Output the [x, y] coordinate of the center of the cell containing the given text.  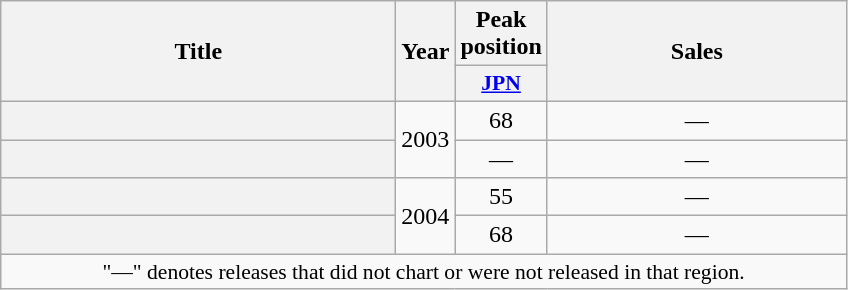
"—" denotes releases that did not chart or were not released in that region. [424, 272]
JPN [501, 84]
Sales [696, 52]
55 [501, 197]
2003 [426, 139]
Title [198, 52]
2004 [426, 216]
Peak position [501, 34]
Year [426, 52]
